From the cell containing the given text, extract its center point as (X, Y) coordinate. 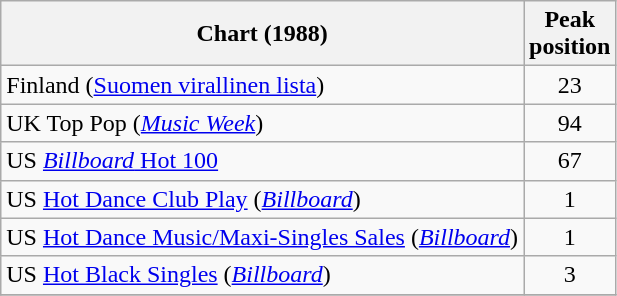
US Hot Dance Music/Maxi-Singles Sales (Billboard) (262, 237)
US Hot Black Singles (Billboard) (262, 275)
94 (570, 123)
Finland (Suomen virallinen lista) (262, 85)
US Billboard Hot 100 (262, 161)
US Hot Dance Club Play (Billboard) (262, 199)
UK Top Pop (Music Week) (262, 123)
Chart (1988) (262, 34)
67 (570, 161)
3 (570, 275)
Peakposition (570, 34)
23 (570, 85)
